Detect which cell encompasses the target text, then output its (X, Y) center coordinate. 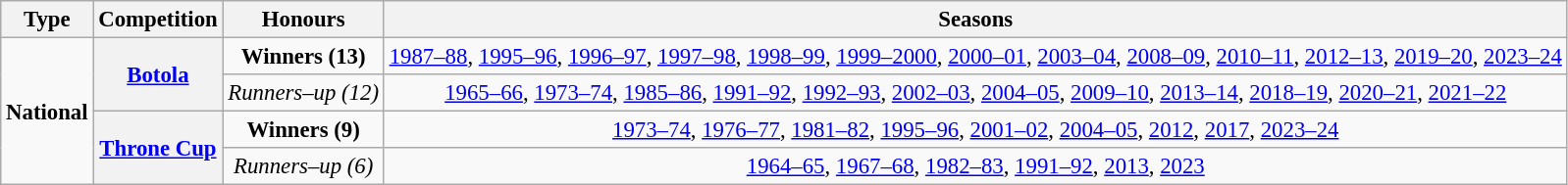
Seasons (975, 20)
Throne Cup (158, 149)
1973–74, 1976–77, 1981–82, 1995–96, 2001–02, 2004–05, 2012, 2017, 2023–24 (975, 130)
Type (47, 20)
1964–65, 1967–68, 1982–83, 1991–92, 2013, 2023 (975, 166)
Honours (303, 20)
Competition (158, 20)
1965–66, 1973–74, 1985–86, 1991–92, 1992–93, 2002–03, 2004–05, 2009–10, 2013–14, 2018–19, 2020–21, 2021–22 (975, 93)
1987–88, 1995–96, 1996–97, 1997–98, 1998–99, 1999–2000, 2000–01, 2003–04, 2008–09, 2010–11, 2012–13, 2019–20, 2023–24 (975, 57)
National (47, 112)
Winners (9) (303, 130)
Runners–up (12) (303, 93)
Botola (158, 74)
Runners–up (6) (303, 166)
Winners (13) (303, 57)
